Extract the (X, Y) coordinate from the center of the cell holding the provided text.  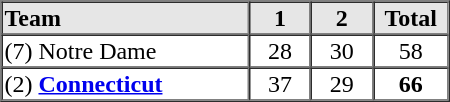
30 (342, 50)
37 (280, 84)
2 (342, 18)
Total (411, 18)
(7) Notre Dame (126, 50)
Team (126, 18)
28 (280, 50)
(2) Connecticut (126, 84)
66 (411, 84)
29 (342, 84)
1 (280, 18)
58 (411, 50)
